Provide the [X, Y] coordinate of the cell's center where the given text is located.  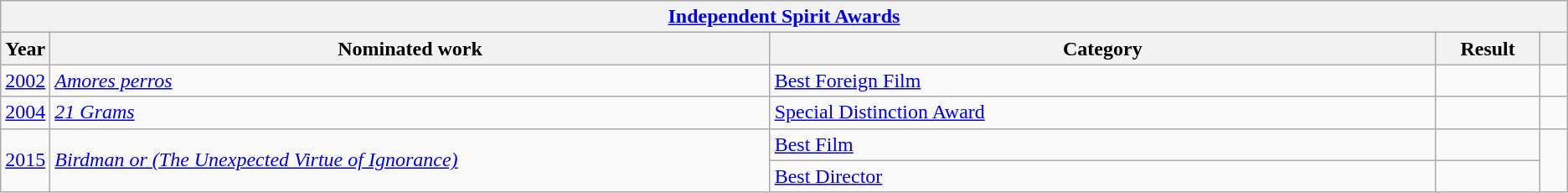
Special Distinction Award [1102, 112]
Birdman or (The Unexpected Virtue of Ignorance) [410, 160]
21 Grams [410, 112]
Best Director [1102, 176]
Result [1488, 49]
Year [25, 49]
Best Film [1102, 144]
Best Foreign Film [1102, 81]
Independent Spirit Awards [784, 17]
Amores perros [410, 81]
Nominated work [410, 49]
2004 [25, 112]
2015 [25, 160]
2002 [25, 81]
Category [1102, 49]
